For the text-containing cell, return its midpoint in (x, y) coordinate format. 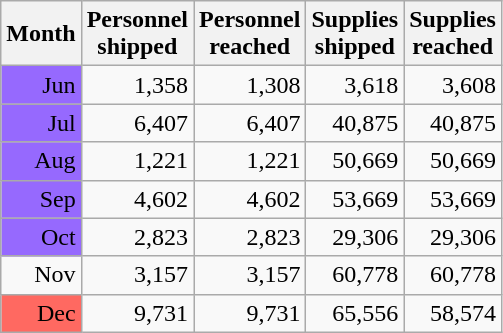
Personnel reached (250, 34)
3,618 (355, 85)
1,358 (137, 85)
Jun (41, 85)
65,556 (355, 313)
58,574 (453, 313)
Supplies reached (453, 34)
Nov (41, 275)
Month (41, 34)
Jul (41, 123)
Supplies shipped (355, 34)
Aug (41, 161)
3,608 (453, 85)
Dec (41, 313)
Personnel shipped (137, 34)
Sep (41, 199)
Oct (41, 237)
1,308 (250, 85)
